Identify which cell holds the provided text, then report its [X, Y] central coordinate. 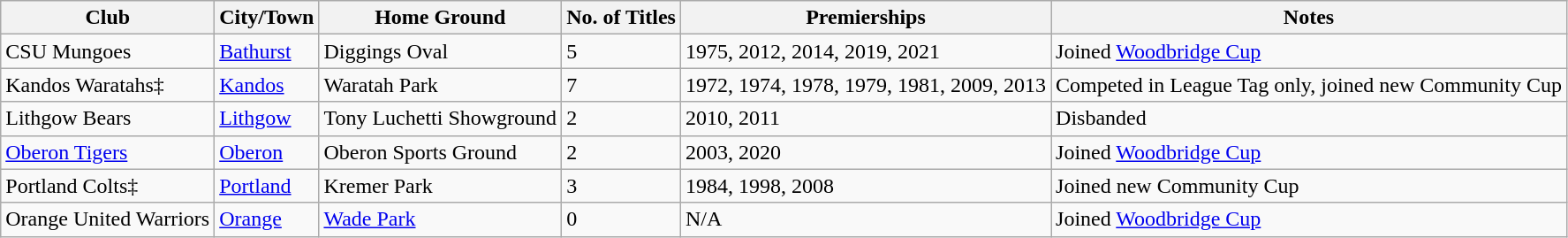
1972, 1974, 1978, 1979, 1981, 2009, 2013 [866, 85]
CSU Mungoes [108, 51]
Orange [267, 219]
Wade Park [440, 219]
Bathurst [267, 51]
Club [108, 18]
Lithgow Bears [108, 119]
Oberon Tigers [108, 152]
City/Town [267, 18]
Oberon Sports Ground [440, 152]
Portland [267, 186]
Waratah Park [440, 85]
2010, 2011 [866, 119]
N/A [866, 219]
Kandos Waratahs‡ [108, 85]
Kremer Park [440, 186]
Orange United Warriors [108, 219]
7 [622, 85]
Disbanded [1309, 119]
1984, 1998, 2008 [866, 186]
5 [622, 51]
Joined new Community Cup [1309, 186]
No. of Titles [622, 18]
Tony Luchetti Showground [440, 119]
Home Ground [440, 18]
2003, 2020 [866, 152]
Portland Colts‡ [108, 186]
Oberon [267, 152]
1975, 2012, 2014, 2019, 2021 [866, 51]
Notes [1309, 18]
0 [622, 219]
Premierships [866, 18]
3 [622, 186]
Kandos [267, 85]
Lithgow [267, 119]
Diggings Oval [440, 51]
Competed in League Tag only, joined new Community Cup [1309, 85]
